Output the (x, y) coordinate of the center of the cell containing the given text.  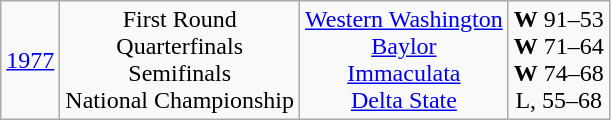
W 91–53W 71–64W 74–68L, 55–68 (558, 60)
1977 (30, 60)
First RoundQuarterfinalsSemifinalsNational Championship (180, 60)
Western WashingtonBaylorImmaculataDelta State (404, 60)
